Return [X, Y] of the center of cell containing provided text 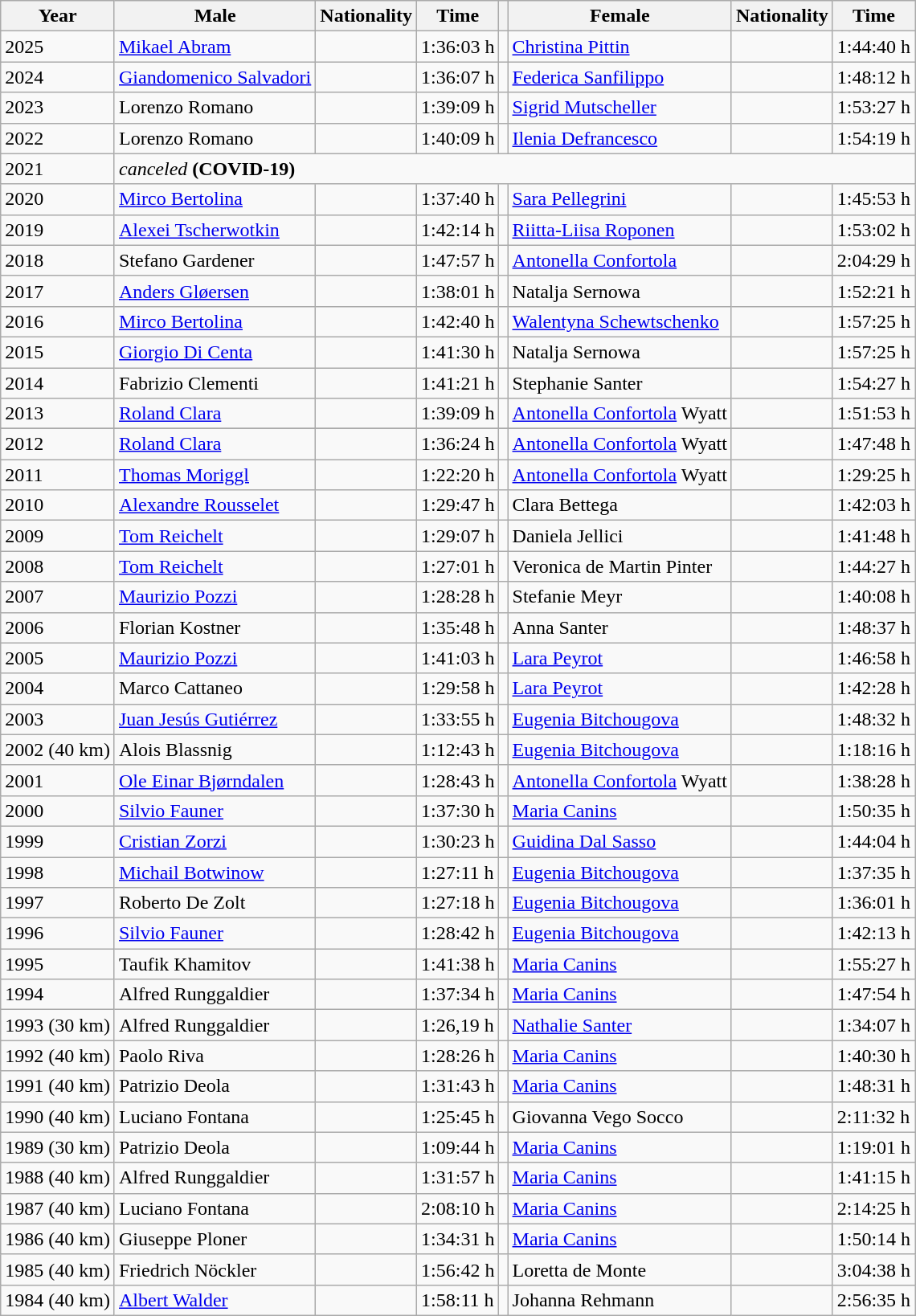
2012 [58, 444]
2023 [58, 108]
2017 [58, 291]
Giuseppe Ploner [215, 1239]
2016 [58, 321]
1:34:31 h [458, 1239]
canceled (COVID-19) [514, 169]
Alexandre Rousselet [215, 505]
1985 (40 km) [58, 1269]
1:41:38 h [458, 964]
1:30:23 h [458, 841]
1:29:25 h [873, 475]
2:11:32 h [873, 1117]
2003 [58, 719]
2005 [58, 658]
1:56:42 h [458, 1269]
Riitta-Liisa Roponen [620, 230]
2021 [58, 169]
2008 [58, 566]
2025 [58, 47]
1:40:09 h [458, 138]
Paolo Riva [215, 1056]
1:54:19 h [873, 138]
1:27:01 h [458, 566]
2009 [58, 536]
2006 [58, 627]
1:31:43 h [458, 1086]
1:35:48 h [458, 627]
1:42:40 h [458, 321]
2001 [58, 780]
Giandomenico Salvadori [215, 77]
1:48:37 h [873, 627]
1:37:34 h [458, 995]
Walentyna Schewtschenko [620, 321]
1:53:27 h [873, 108]
1999 [58, 841]
Friedrich Nöckler [215, 1269]
Michail Botwinow [215, 872]
2019 [58, 230]
Juan Jesús Gutiérrez [215, 719]
2011 [58, 475]
2:14:25 h [873, 1208]
1:28:26 h [458, 1056]
Federica Sanfilippo [620, 77]
Roberto De Zolt [215, 903]
Male [215, 16]
Mikael Abram [215, 47]
1:41:48 h [873, 536]
1:41:21 h [458, 383]
Thomas Moriggl [215, 475]
Giovanna Vego Socco [620, 1117]
1:54:27 h [873, 383]
1:50:35 h [873, 811]
1:48:12 h [873, 77]
Clara Bettega [620, 505]
Guidina Dal Sasso [620, 841]
2004 [58, 689]
Anna Santer [620, 627]
1:40:08 h [873, 597]
1:37:40 h [458, 199]
1:27:18 h [458, 903]
1:42:13 h [873, 934]
1:36:01 h [873, 903]
Stefano Gardener [215, 260]
2:56:35 h [873, 1300]
2020 [58, 199]
Veronica de Martin Pinter [620, 566]
1:36:03 h [458, 47]
1:22:20 h [458, 475]
1:40:30 h [873, 1056]
2013 [58, 414]
1:44:04 h [873, 841]
Nathalie Santer [620, 1025]
Stephanie Santer [620, 383]
1989 (30 km) [58, 1147]
1:41:15 h [873, 1178]
1990 (40 km) [58, 1117]
Daniela Jellici [620, 536]
Florian Kostner [215, 627]
1:41:30 h [458, 352]
1:42:28 h [873, 689]
1995 [58, 964]
1:55:27 h [873, 964]
Johanna Rehmann [620, 1300]
Giorgio Di Centa [215, 352]
1:38:28 h [873, 780]
1:48:31 h [873, 1086]
Antonella Confortola [620, 260]
1:44:40 h [873, 47]
1984 (40 km) [58, 1300]
2002 (40 km) [58, 750]
1:38:01 h [458, 291]
Sigrid Mutscheller [620, 108]
3:04:38 h [873, 1269]
1:28:43 h [458, 780]
1:31:57 h [458, 1178]
1998 [58, 872]
1:28:28 h [458, 597]
1:27:11 h [458, 872]
Stefanie Meyr [620, 597]
1986 (40 km) [58, 1239]
1997 [58, 903]
1:29:47 h [458, 505]
1:37:30 h [458, 811]
1:12:43 h [458, 750]
2024 [58, 77]
1:19:01 h [873, 1147]
1:37:35 h [873, 872]
2:04:29 h [873, 260]
1:52:21 h [873, 291]
1:53:02 h [873, 230]
1:25:45 h [458, 1117]
1:33:55 h [458, 719]
1:47:48 h [873, 444]
2:08:10 h [458, 1208]
1:18:16 h [873, 750]
1:48:32 h [873, 719]
Albert Walder [215, 1300]
Year [58, 16]
Taufik Khamitov [215, 964]
1987 (40 km) [58, 1208]
Female [620, 16]
Sara Pellegrini [620, 199]
1992 (40 km) [58, 1056]
1:44:27 h [873, 566]
2022 [58, 138]
Loretta de Monte [620, 1269]
Anders Gløersen [215, 291]
1996 [58, 934]
2010 [58, 505]
1:29:07 h [458, 536]
2018 [58, 260]
1:51:53 h [873, 414]
Cristian Zorzi [215, 841]
2014 [58, 383]
1:41:03 h [458, 658]
1993 (30 km) [58, 1025]
1:29:58 h [458, 689]
Alois Blassnig [215, 750]
1:42:03 h [873, 505]
Fabrizio Clementi [215, 383]
Alexei Tscherwotkin [215, 230]
Ole Einar Bjørndalen [215, 780]
Ilenia Defrancesco [620, 138]
1:28:42 h [458, 934]
1:46:58 h [873, 658]
1991 (40 km) [58, 1086]
1:09:44 h [458, 1147]
1:36:24 h [458, 444]
1:47:57 h [458, 260]
1:58:11 h [458, 1300]
1994 [58, 995]
1:47:54 h [873, 995]
1:36:07 h [458, 77]
2015 [58, 352]
1:26,19 h [458, 1025]
1:42:14 h [458, 230]
1:45:53 h [873, 199]
2007 [58, 597]
1:34:07 h [873, 1025]
2000 [58, 811]
Marco Cattaneo [215, 689]
Christina Pittin [620, 47]
1988 (40 km) [58, 1178]
1:50:14 h [873, 1239]
